Identify which cell holds the provided text, then report its (x, y) central coordinate. 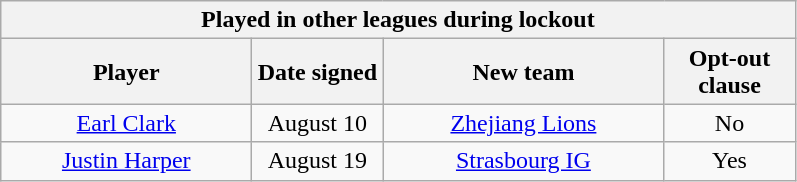
Date signed (318, 72)
August 10 (318, 123)
Strasbourg IG (524, 161)
August 19 (318, 161)
New team (524, 72)
No (730, 123)
Yes (730, 161)
Player (126, 72)
Opt-out clause (730, 72)
Played in other leagues during lockout (398, 20)
Zhejiang Lions (524, 123)
Justin Harper (126, 161)
Earl Clark (126, 123)
